For the text-containing cell, return its midpoint in [X, Y] coordinate format. 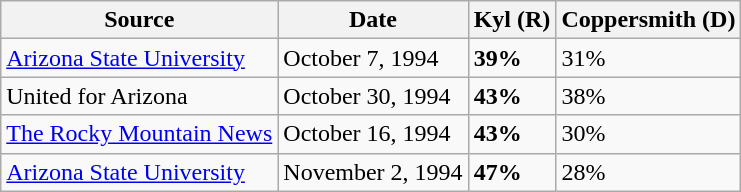
Kyl (R) [512, 20]
United for Arizona [140, 96]
The Rocky Mountain News [140, 134]
28% [648, 172]
47% [512, 172]
30% [648, 134]
November 2, 1994 [373, 172]
39% [512, 58]
31% [648, 58]
Date [373, 20]
Coppersmith (D) [648, 20]
October 7, 1994 [373, 58]
October 16, 1994 [373, 134]
Source [140, 20]
38% [648, 96]
October 30, 1994 [373, 96]
